Search for the cell housing the specified text and yield its [x, y] center coordinate. 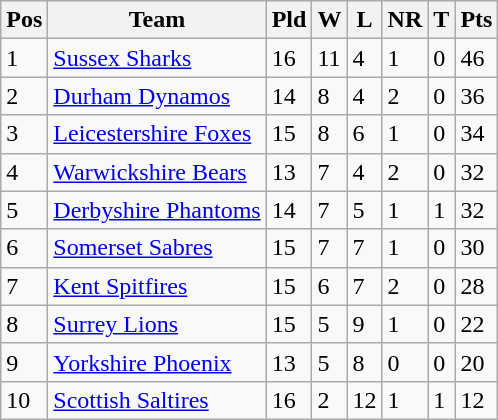
20 [476, 362]
Pos [24, 20]
30 [476, 248]
Somerset Sabres [157, 248]
Warwickshire Bears [157, 172]
28 [476, 286]
Pts [476, 20]
Kent Spitfires [157, 286]
3 [24, 134]
10 [24, 400]
Sussex Sharks [157, 58]
Derbyshire Phantoms [157, 210]
NR [405, 20]
Leicestershire Foxes [157, 134]
Team [157, 20]
Yorkshire Phoenix [157, 362]
11 [330, 58]
W [330, 20]
34 [476, 134]
Pld [289, 20]
L [364, 20]
36 [476, 96]
Scottish Saltires [157, 400]
46 [476, 58]
Durham Dynamos [157, 96]
Surrey Lions [157, 324]
22 [476, 324]
T [442, 20]
